Determine the [x, y] coordinate at the center of the cell enclosing the given text.  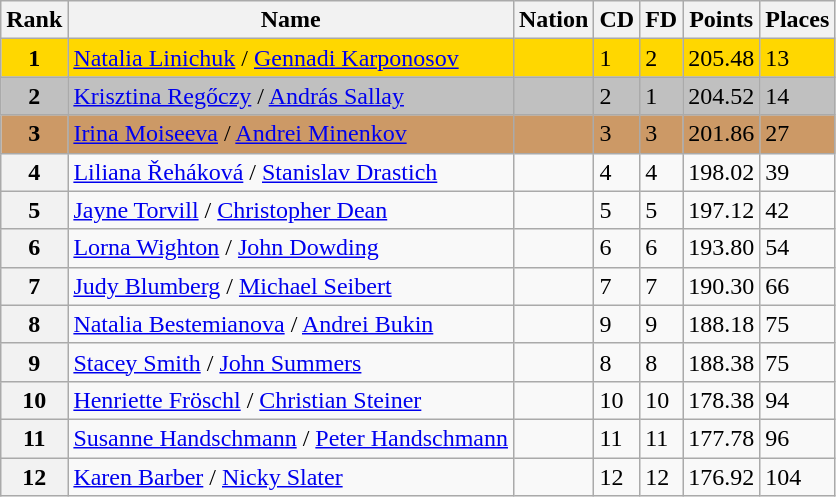
177.78 [722, 438]
66 [798, 286]
193.80 [722, 248]
42 [798, 210]
104 [798, 477]
13 [798, 58]
Henriette Fröschl / Christian Steiner [291, 400]
204.52 [722, 96]
39 [798, 172]
54 [798, 248]
Jayne Torvill / Christopher Dean [291, 210]
96 [798, 438]
Karen Barber / Nicky Slater [291, 477]
Stacey Smith / John Summers [291, 362]
188.18 [722, 324]
14 [798, 96]
Natalia Bestemianova / Andrei Bukin [291, 324]
Krisztina Regőczy / András Sallay [291, 96]
FD [662, 20]
Rank [34, 20]
188.38 [722, 362]
CD [617, 20]
Places [798, 20]
Irina Moiseeva / Andrei Minenkov [291, 134]
178.38 [722, 400]
190.30 [722, 286]
94 [798, 400]
205.48 [722, 58]
Lorna Wighton / John Dowding [291, 248]
201.86 [722, 134]
27 [798, 134]
Points [722, 20]
Liliana Řeháková / Stanislav Drastich [291, 172]
Name [291, 20]
Judy Blumberg / Michael Seibert [291, 286]
197.12 [722, 210]
Nation [553, 20]
Susanne Handschmann / Peter Handschmann [291, 438]
198.02 [722, 172]
176.92 [722, 477]
Natalia Linichuk / Gennadi Karponosov [291, 58]
